Provide the [X, Y] coordinate of the cell's center where the given text is located.  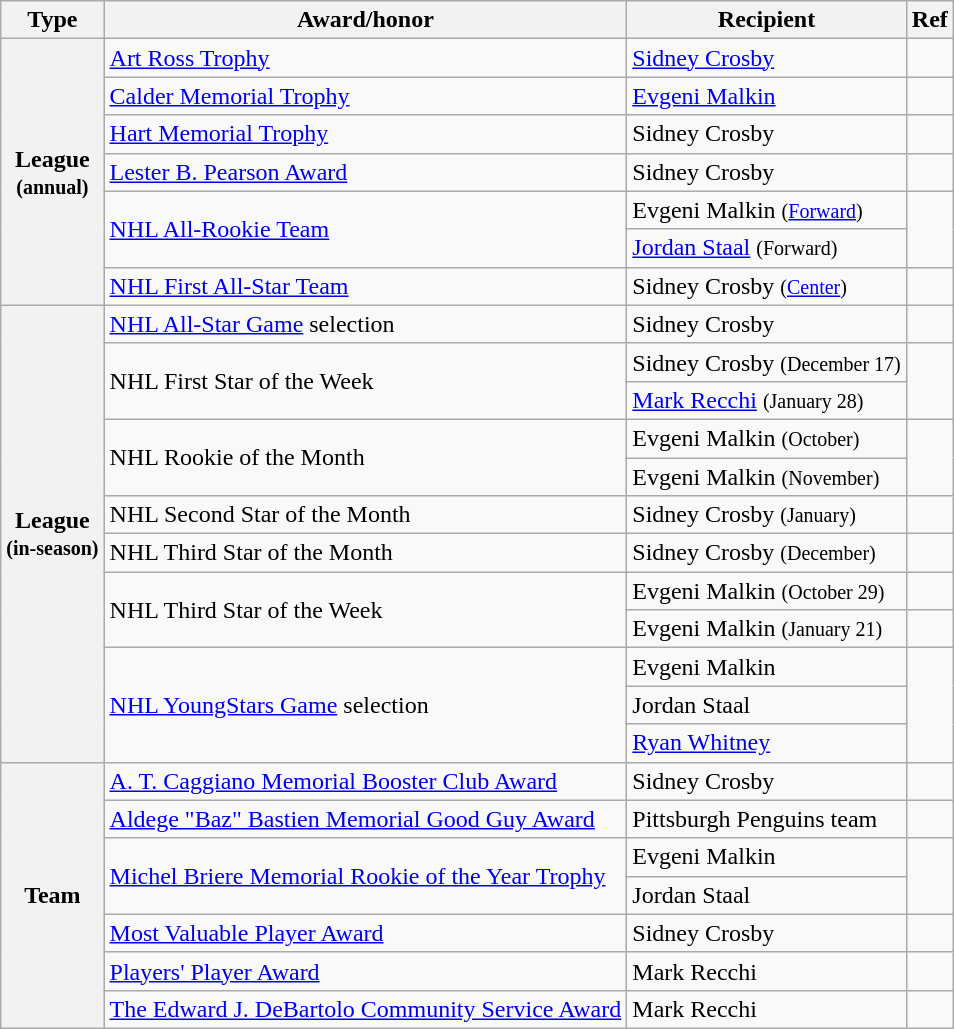
NHL Third Star of the Month [366, 553]
Pittsburgh Penguins team [767, 819]
League(annual) [52, 172]
NHL Third Star of the Week [366, 610]
Mark Recchi (January 28) [767, 400]
Michel Briere Memorial Rookie of the Year Trophy [366, 876]
Evgeni Malkin (October) [767, 438]
Hart Memorial Trophy [366, 134]
Type [52, 20]
League(in-season) [52, 534]
A. T. Caggiano Memorial Booster Club Award [366, 781]
Jordan Staal (Forward) [767, 248]
Sidney Crosby (December 17) [767, 362]
Lester B. Pearson Award [366, 172]
Sidney Crosby (Center) [767, 286]
The Edward J. DeBartolo Community Service Award [366, 1009]
NHL YoungStars Game selection [366, 705]
Aldege "Baz" Bastien Memorial Good Guy Award [366, 819]
Ryan Whitney [767, 743]
NHL All-Star Game selection [366, 324]
NHL Second Star of the Month [366, 515]
Calder Memorial Trophy [366, 96]
Recipient [767, 20]
Art Ross Trophy [366, 58]
Award/honor [366, 20]
NHL Rookie of the Month [366, 457]
Most Valuable Player Award [366, 933]
NHL All-Rookie Team [366, 229]
NHL First All-Star Team [366, 286]
Evgeni Malkin (January 21) [767, 629]
Ref [930, 20]
Players' Player Award [366, 971]
NHL First Star of the Week [366, 381]
Evgeni Malkin (Forward) [767, 210]
Sidney Crosby (December) [767, 553]
Sidney Crosby (January) [767, 515]
Evgeni Malkin (November) [767, 477]
Team [52, 895]
Evgeni Malkin (October 29) [767, 591]
